Capture the cell that displays the provided text and extract its [x, y] central coordinate. 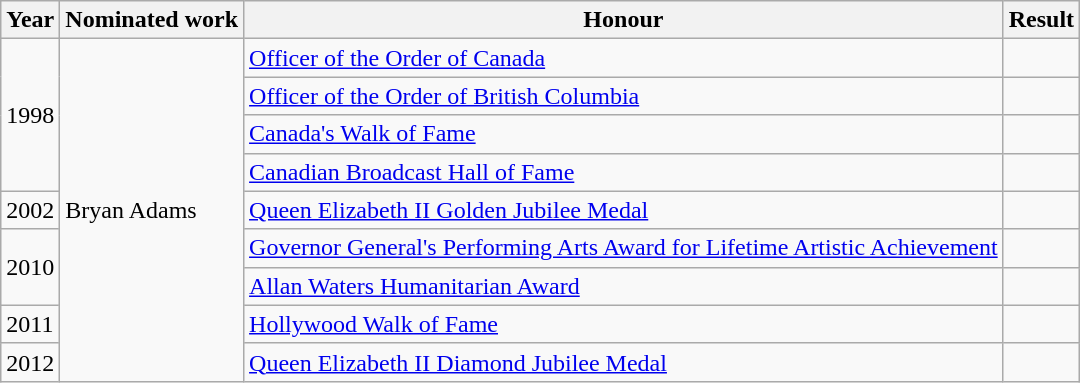
Honour [624, 20]
Canadian Broadcast Hall of Fame [624, 172]
Queen Elizabeth II Golden Jubilee Medal [624, 210]
Queen Elizabeth II Diamond Jubilee Medal [624, 362]
Nominated work [152, 20]
1998 [30, 115]
Result [1041, 20]
Officer of the Order of Canada [624, 58]
Canada's Walk of Fame [624, 134]
Allan Waters Humanitarian Award [624, 286]
Hollywood Walk of Fame [624, 324]
Year [30, 20]
Bryan Adams [152, 210]
2012 [30, 362]
2010 [30, 267]
Officer of the Order of British Columbia [624, 96]
2011 [30, 324]
2002 [30, 210]
Governor General's Performing Arts Award for Lifetime Artistic Achievement [624, 248]
